For the text-containing cell, return its midpoint in [x, y] coordinate format. 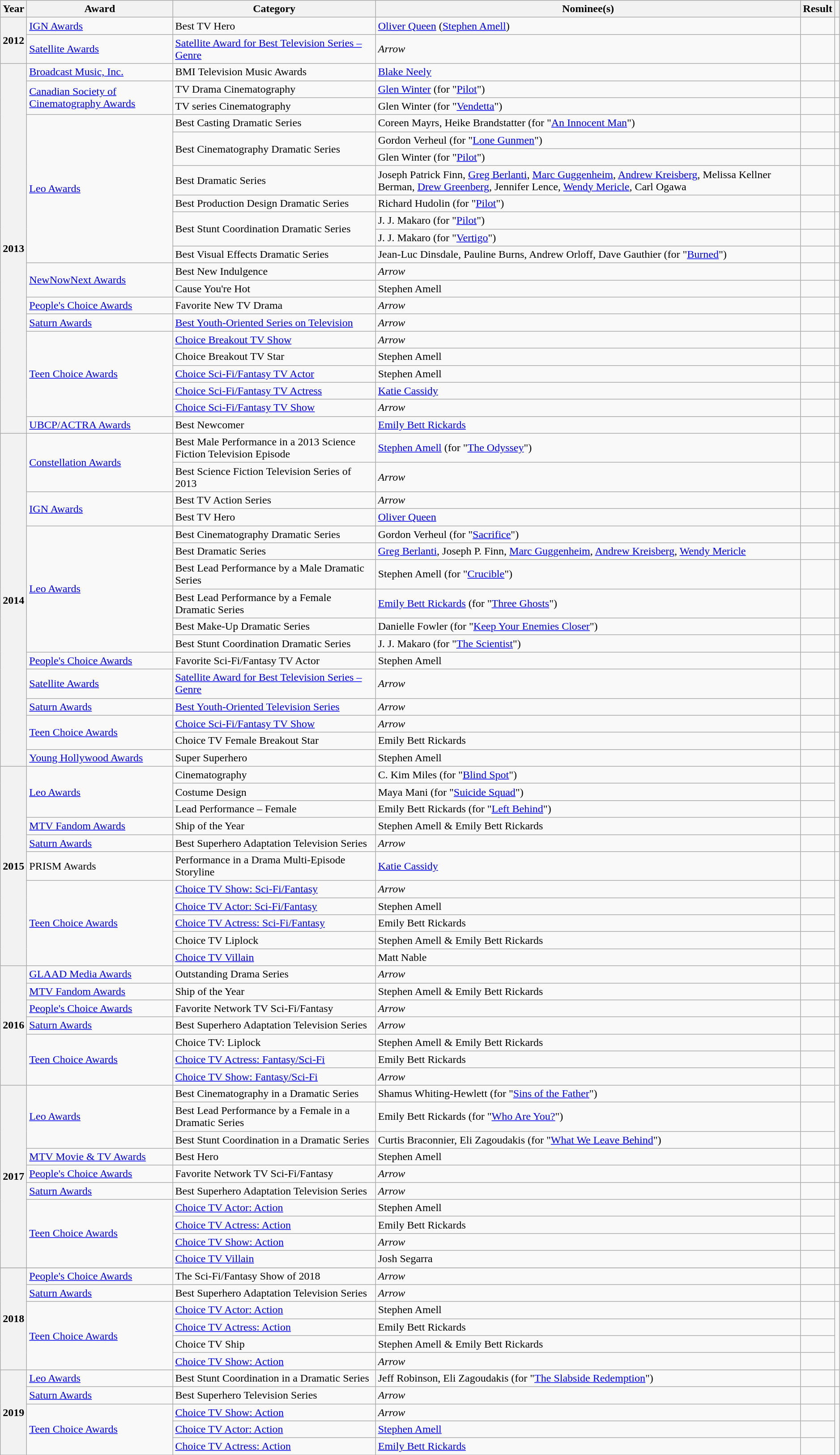
Choice TV Actress: Sci-Fi/Fantasy [274, 923]
Matt Nable [588, 957]
Best Production Design Dramatic Series [274, 203]
Cinematography [274, 775]
Performance in a Drama Multi-Episode Storyline [274, 866]
Canadian Society of Cinematography Awards [100, 98]
Best Newcomer [274, 425]
Favorite New TV Drama [274, 306]
Emily Bett Rickards (for "Who Are You?") [588, 1116]
Best Hero [274, 1157]
Choice TV Ship [274, 1344]
Jean-Luc Dinsdale, Pauline Burns, Andrew Orloff, Dave Gauthier (for "Burned") [588, 255]
Coreen Mayrs, Heike Brandstatter (for "An Innocent Man") [588, 123]
Glen Winter (for "Vendetta") [588, 106]
Choice Sci-Fi/Fantasy TV Actor [274, 374]
Lead Performance – Female [274, 809]
Stephen Amell (for "Crucible") [588, 575]
Best Youth-Oriented Television Series [274, 707]
J. J. Makaro (for "Pilot") [588, 220]
Broadcast Music, Inc. [100, 72]
Emily Bett Rickards (for "Three Ghosts") [588, 603]
Maya Mani (for "Suicide Squad") [588, 792]
Best Lead Performance by a Female in a Dramatic Series [274, 1116]
2012 [13, 40]
Danielle Fowler (for "Keep Your Enemies Closer") [588, 627]
Category [274, 9]
Best Superhero Television Series [274, 1395]
J. J. Makaro (for "Vertigo") [588, 238]
2017 [13, 1176]
Best Make-Up Dramatic Series [274, 627]
Best Cinematography in a Dramatic Series [274, 1093]
Choice TV Actor: Sci-Fi/Fantasy [274, 906]
Choice Breakout TV Show [274, 340]
Favorite Sci-Fi/Fantasy TV Actor [274, 661]
2018 [13, 1318]
Best Youth-Oriented Series on Television [274, 323]
UBCP/ACTRA Awards [100, 425]
PRISM Awards [100, 866]
Year [13, 9]
The Sci-Fi/Fantasy Show of 2018 [274, 1276]
Nominee(s) [588, 9]
2015 [13, 866]
Choice TV: Liplock [274, 1042]
Choice TV Show: Sci-Fi/Fantasy [274, 889]
2019 [13, 1412]
Best Science Fiction Television Series of 2013 [274, 477]
Choice TV Actress: Fantasy/Sci-Fi [274, 1059]
Oliver Queen (Stephen Amell) [588, 26]
Best Visual Effects Dramatic Series [274, 255]
Richard Hudolin (for "Pilot") [588, 203]
Stephen Amell (for "The Odyssey") [588, 448]
Josh Segarra [588, 1259]
Greg Berlanti, Joseph P. Finn, Marc Guggenheim, Andrew Kreisberg, Wendy Mericle [588, 551]
Blake Neely [588, 72]
Oliver Queen [588, 517]
C. Kim Miles (for "Blind Spot") [588, 775]
Constellation Awards [100, 462]
Gordon Verheul (for "Sacrifice") [588, 534]
Jeff Robinson, Eli Zagoudakis (for "The Slabside Redemption") [588, 1378]
Shamus Whiting-Hewlett (for "Sins of the Father") [588, 1093]
Award [100, 9]
Result [818, 9]
Best TV Action Series [274, 500]
Best New Indulgence [274, 272]
Curtis Braconnier, Eli Zagoudakis (for "What We Leave Behind") [588, 1140]
Best Lead Performance by a Female Dramatic Series [274, 603]
Best Lead Performance by a Male Dramatic Series [274, 575]
2016 [13, 1025]
TV Drama Cinematography [274, 89]
Costume Design [274, 792]
Emily Bett Rickards (for "Left Behind") [588, 809]
J. J. Makaro (for "The Scientist") [588, 644]
Cause You're Hot [274, 289]
TV series Cinematography [274, 106]
Young Hollywood Awards [100, 758]
Best Casting Dramatic Series [274, 123]
BMI Television Music Awards [274, 72]
NewNowNext Awards [100, 280]
2013 [13, 248]
GLAAD Media Awards [100, 974]
Choice Sci-Fi/Fantasy TV Actress [274, 391]
Best Male Performance in a 2013 Science Fiction Television Episode [274, 448]
Choice Breakout TV Star [274, 357]
Super Superhero [274, 758]
Choice TV Show: Fantasy/Sci-Fi [274, 1076]
Outstanding Drama Series [274, 974]
MTV Movie & TV Awards [100, 1157]
2014 [13, 600]
Gordon Verheul (for "Lone Gunmen") [588, 140]
Choice TV Female Breakout Star [274, 741]
Choice TV Liplock [274, 940]
